Search for the cell housing the specified text and yield its [X, Y] center coordinate. 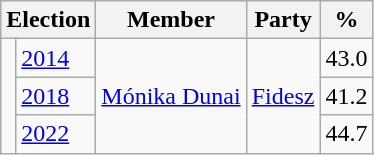
44.7 [346, 134]
2022 [56, 134]
% [346, 20]
Fidesz [283, 96]
Election [48, 20]
Party [283, 20]
Member [171, 20]
Mónika Dunai [171, 96]
2014 [56, 58]
41.2 [346, 96]
2018 [56, 96]
43.0 [346, 58]
